From the cell containing the given text, extract its center point as (x, y) coordinate. 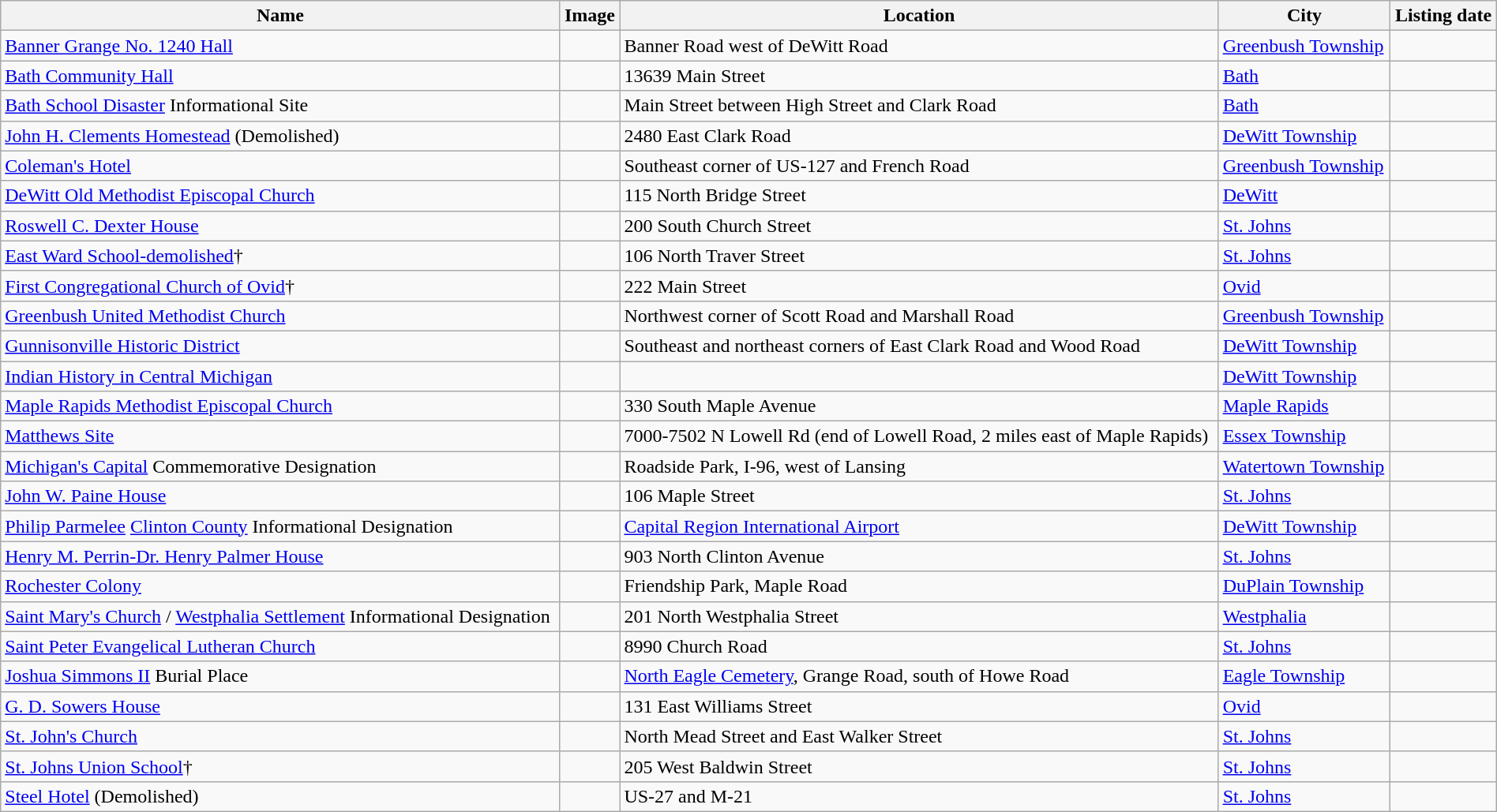
Watertown Township (1304, 466)
Northwest corner of Scott Road and Marshall Road (919, 316)
Southeast and northeast corners of East Clark Road and Wood Road (919, 346)
Southeast corner of US-127 and French Road (919, 166)
St. Johns Union School† (280, 766)
115 North Bridge Street (919, 196)
US-27 and M-21 (919, 796)
Indian History in Central Michigan (280, 376)
DeWitt (1304, 196)
Gunnisonville Historic District (280, 346)
Rochester Colony (280, 586)
131 East Williams Street (919, 706)
North Eagle Cemetery, Grange Road, south of Howe Road (919, 676)
East Ward School-demolished† (280, 256)
Bath Community Hall (280, 76)
Bath School Disaster Informational Site (280, 106)
Friendship Park, Maple Road (919, 586)
DeWitt Old Methodist Episcopal Church (280, 196)
Capital Region International Airport (919, 526)
Philip Parmelee Clinton County Informational Designation (280, 526)
City (1304, 16)
Eagle Township (1304, 676)
205 West Baldwin Street (919, 766)
Maple Rapids (1304, 406)
St. John's Church (280, 736)
Essex Township (1304, 436)
201 North Westphalia Street (919, 616)
Location (919, 16)
106 Maple Street (919, 496)
John W. Paine House (280, 496)
Steel Hotel (Demolished) (280, 796)
Matthews Site (280, 436)
G. D. Sowers House (280, 706)
Banner Grange No. 1240 Hall (280, 46)
Maple Rapids Methodist Episcopal Church (280, 406)
DuPlain Township (1304, 586)
Joshua Simmons II Burial Place (280, 676)
Banner Road west of DeWitt Road (919, 46)
7000-7502 N Lowell Rd (end of Lowell Road, 2 miles east of Maple Rapids) (919, 436)
13639 Main Street (919, 76)
2480 East Clark Road (919, 136)
Henry M. Perrin-Dr. Henry Palmer House (280, 556)
John H. Clements Homestead (Demolished) (280, 136)
Coleman's Hotel (280, 166)
Roadside Park, I-96, west of Lansing (919, 466)
North Mead Street and East Walker Street (919, 736)
First Congregational Church of Ovid† (280, 286)
Main Street between High Street and Clark Road (919, 106)
Westphalia (1304, 616)
330 South Maple Avenue (919, 406)
Image (590, 16)
Greenbush United Methodist Church (280, 316)
Listing date (1443, 16)
Name (280, 16)
8990 Church Road (919, 646)
Saint Peter Evangelical Lutheran Church (280, 646)
Saint Mary's Church / Westphalia Settlement Informational Designation (280, 616)
Roswell C. Dexter House (280, 226)
903 North Clinton Avenue (919, 556)
Michigan's Capital Commemorative Designation (280, 466)
106 North Traver Street (919, 256)
200 South Church Street (919, 226)
222 Main Street (919, 286)
